Find where the given text appears and provide that cell's center as (x, y) coordinate. 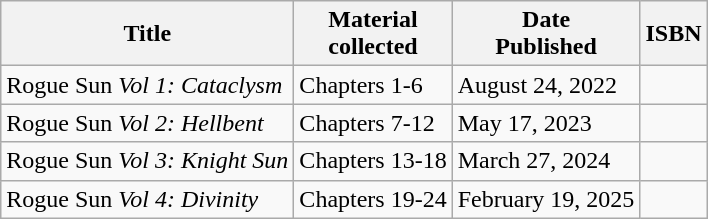
Rogue Sun Vol 1: Cataclysm (148, 85)
Rogue Sun Vol 3: Knight Sun (148, 161)
Chapters 1-6 (373, 85)
Chapters 19-24 (373, 199)
Chapters 7-12 (373, 123)
Materialcollected (373, 34)
Chapters 13-18 (373, 161)
DatePublished (546, 34)
Title (148, 34)
Rogue Sun Vol 4: Divinity (148, 199)
ISBN (674, 34)
Rogue Sun Vol 2: Hellbent (148, 123)
August 24, 2022 (546, 85)
March 27, 2024 (546, 161)
February 19, 2025 (546, 199)
May 17, 2023 (546, 123)
